For the text-containing cell, return its midpoint in (X, Y) coordinate format. 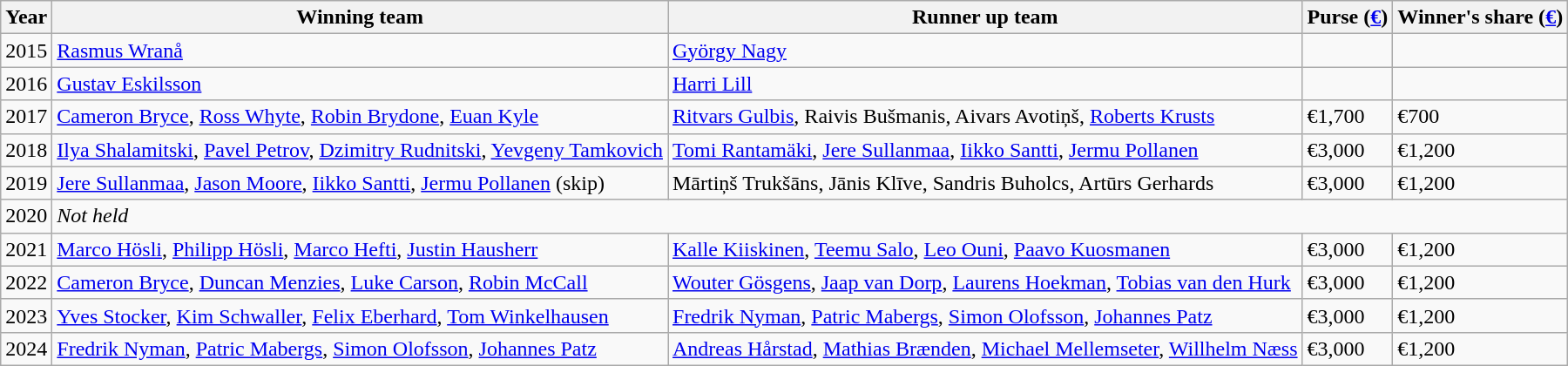
Runner up team (984, 17)
2020 (26, 216)
2021 (26, 249)
€700 (1481, 117)
Rasmus Wranå (361, 51)
Tomi Rantamäki, Jere Sullanmaa, Iikko Santti, Jermu Pollanen (984, 150)
Harri Lill (984, 84)
€1,700 (1348, 117)
Ritvars Gulbis, Raivis Bušmanis, Aivars Avotiņš, Roberts Krusts (984, 117)
Cameron Bryce, Ross Whyte, Robin Brydone, Euan Kyle (361, 117)
2017 (26, 117)
Winner's share (€) (1481, 17)
2019 (26, 183)
Yves Stocker, Kim Schwaller, Felix Eberhard, Tom Winkelhausen (361, 315)
2022 (26, 282)
György Nagy (984, 51)
Winning team (361, 17)
2018 (26, 150)
Cameron Bryce, Duncan Menzies, Luke Carson, Robin McCall (361, 282)
Ilya Shalamitski, Pavel Petrov, Dzimitry Rudnitski, Yevgeny Tamkovich (361, 150)
2015 (26, 51)
Mārtiņš Trukšāns, Jānis Klīve, Sandris Buholcs, Artūrs Gerhards (984, 183)
2023 (26, 315)
2016 (26, 84)
Not held (810, 216)
Andreas Hårstad, Mathias Brænden, Michael Mellemseter, Willhelm Næss (984, 349)
Kalle Kiiskinen, Teemu Salo, Leo Ouni, Paavo Kuosmanen (984, 249)
Purse (€) (1348, 17)
Marco Hösli, Philipp Hösli, Marco Hefti, Justin Hausherr (361, 249)
2024 (26, 349)
Jere Sullanmaa, Jason Moore, Iikko Santti, Jermu Pollanen (skip) (361, 183)
Wouter Gösgens, Jaap van Dorp, Laurens Hoekman, Tobias van den Hurk (984, 282)
Year (26, 17)
Gustav Eskilsson (361, 84)
